For the text-containing cell, return its midpoint in (x, y) coordinate format. 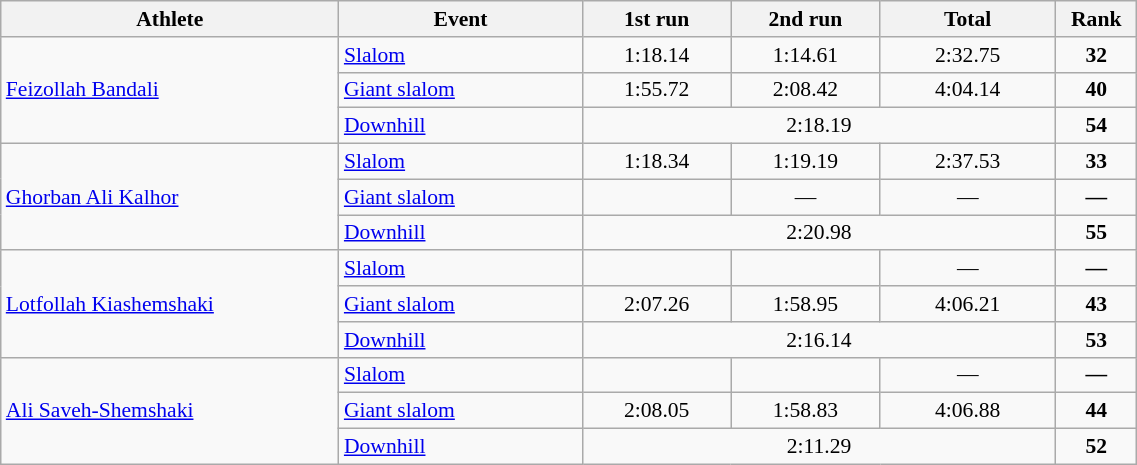
44 (1096, 411)
Lotfollah Kiashemshaki (170, 304)
40 (1096, 90)
Total (968, 19)
2:18.19 (818, 126)
1:18.34 (656, 162)
2:32.75 (968, 55)
Feizollah Bandali (170, 90)
2:07.26 (656, 304)
1:18.14 (656, 55)
2:20.98 (818, 233)
Event (460, 19)
1:14.61 (806, 55)
4:04.14 (968, 90)
52 (1096, 447)
Ghorban Ali Kalhor (170, 198)
1:58.95 (806, 304)
1:55.72 (656, 90)
4:06.88 (968, 411)
2:08.42 (806, 90)
2nd run (806, 19)
32 (1096, 55)
53 (1096, 340)
55 (1096, 233)
Ali Saveh-Shemshaki (170, 410)
33 (1096, 162)
2:37.53 (968, 162)
43 (1096, 304)
Rank (1096, 19)
2:11.29 (818, 447)
2:08.05 (656, 411)
1st run (656, 19)
1:19.19 (806, 162)
54 (1096, 126)
4:06.21 (968, 304)
2:16.14 (818, 340)
1:58.83 (806, 411)
Athlete (170, 19)
